Scan for the cell matching the given text and deliver its (X, Y) coordinate at center. 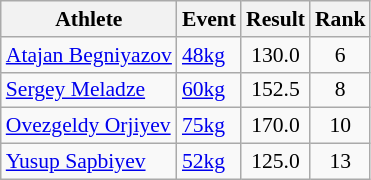
6 (340, 55)
52kg (209, 162)
125.0 (276, 162)
Sergey Meladze (89, 90)
48kg (209, 55)
Yusup Sapbiyev (89, 162)
130.0 (276, 55)
Event (209, 19)
170.0 (276, 126)
Rank (340, 19)
75kg (209, 126)
10 (340, 126)
Result (276, 19)
13 (340, 162)
Atajan Begniyazov (89, 55)
8 (340, 90)
152.5 (276, 90)
Ovezgeldy Orjiyev (89, 126)
60kg (209, 90)
Athlete (89, 19)
